From the cell containing the given text, extract its center point as (X, Y) coordinate. 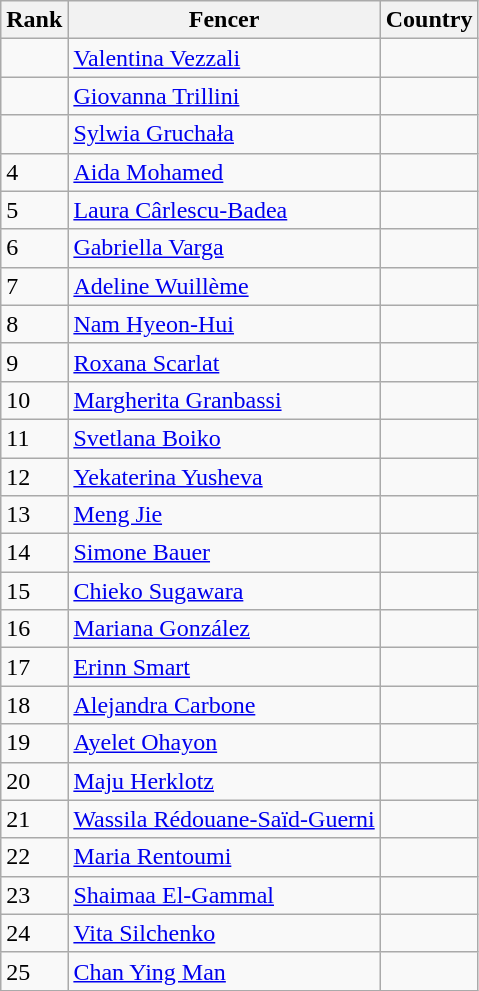
Ayelet Ohayon (224, 743)
Nam Hyeon-Hui (224, 324)
5 (34, 210)
Adeline Wuillème (224, 286)
6 (34, 248)
12 (34, 477)
Simone Bauer (224, 553)
24 (34, 933)
8 (34, 324)
20 (34, 781)
Aida Mohamed (224, 172)
Roxana Scarlat (224, 362)
Country (429, 20)
Vita Silchenko (224, 933)
Maria Rentoumi (224, 857)
Wassila Rédouane-Saïd-Guerni (224, 819)
14 (34, 553)
Gabriella Varga (224, 248)
Sylwia Gruchała (224, 134)
Chan Ying Man (224, 971)
Alejandra Carbone (224, 705)
7 (34, 286)
Meng Jie (224, 515)
10 (34, 400)
22 (34, 857)
Maju Herklotz (224, 781)
Shaimaa El-Gammal (224, 895)
Margherita Granbassi (224, 400)
19 (34, 743)
Laura Cârlescu-Badea (224, 210)
18 (34, 705)
4 (34, 172)
Yekaterina Yusheva (224, 477)
Rank (34, 20)
15 (34, 591)
13 (34, 515)
Valentina Vezzali (224, 58)
21 (34, 819)
23 (34, 895)
Erinn Smart (224, 667)
Svetlana Boiko (224, 438)
16 (34, 629)
17 (34, 667)
Chieko Sugawara (224, 591)
9 (34, 362)
25 (34, 971)
Giovanna Trillini (224, 96)
Fencer (224, 20)
11 (34, 438)
Mariana González (224, 629)
